Find where the given text appears and provide that cell's center as [x, y] coordinate. 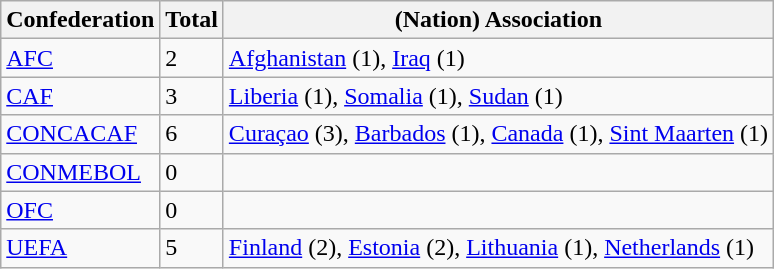
CAF [80, 96]
OFC [80, 210]
6 [192, 134]
CONMEBOL [80, 172]
Finland (2), Estonia (2), Lithuania (1), Netherlands (1) [498, 248]
3 [192, 96]
2 [192, 58]
UEFA [80, 248]
Confederation [80, 20]
(Nation) Association [498, 20]
Afghanistan (1), Iraq (1) [498, 58]
AFC [80, 58]
5 [192, 248]
Curaçao (3), Barbados (1), Canada (1), Sint Maarten (1) [498, 134]
Total [192, 20]
CONCACAF [80, 134]
Liberia (1), Somalia (1), Sudan (1) [498, 96]
